Capture the cell that displays the provided text and extract its [X, Y] central coordinate. 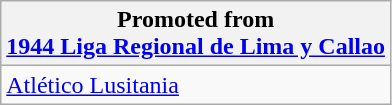
Atlético Lusitania [196, 85]
Promoted from1944 Liga Regional de Lima y Callao [196, 34]
